Determine the (x, y) coordinate at the center of the cell enclosing the given text.  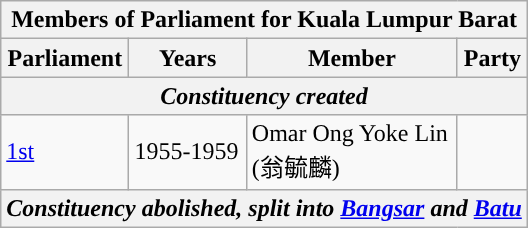
Constituency created (264, 96)
Years (188, 58)
1955-1959 (188, 152)
Party (492, 58)
1st (65, 152)
Omar Ong Yoke Lin (翁毓麟) (352, 152)
Member (352, 58)
Constituency abolished, split into Bangsar and Batu (264, 208)
Parliament (65, 58)
Members of Parliament for Kuala Lumpur Barat (264, 20)
